Search for the cell housing the specified text and yield its (x, y) center coordinate. 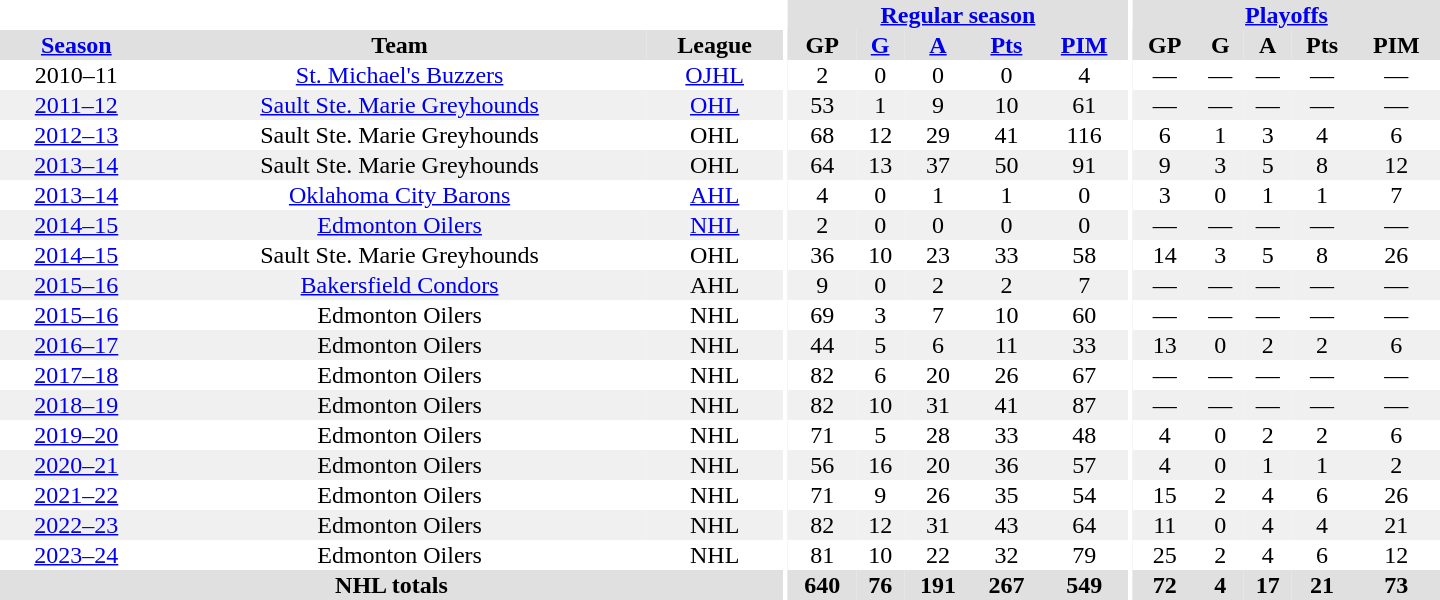
2010–11 (76, 75)
17 (1268, 585)
81 (822, 555)
87 (1084, 405)
Playoffs (1286, 15)
53 (822, 105)
54 (1084, 495)
79 (1084, 555)
61 (1084, 105)
640 (822, 585)
16 (880, 465)
2020–21 (76, 465)
2018–19 (76, 405)
2019–20 (76, 435)
91 (1084, 165)
Bakersfield Condors (400, 285)
2022–23 (76, 525)
2012–13 (76, 135)
68 (822, 135)
15 (1165, 495)
29 (938, 135)
28 (938, 435)
22 (938, 555)
Season (76, 45)
267 (1006, 585)
50 (1006, 165)
14 (1165, 255)
191 (938, 585)
2021–22 (76, 495)
44 (822, 345)
60 (1084, 315)
73 (1396, 585)
57 (1084, 465)
72 (1165, 585)
Team (400, 45)
76 (880, 585)
2011–12 (76, 105)
OJHL (715, 75)
43 (1006, 525)
2016–17 (76, 345)
37 (938, 165)
2023–24 (76, 555)
25 (1165, 555)
Oklahoma City Barons (400, 195)
69 (822, 315)
67 (1084, 375)
League (715, 45)
32 (1006, 555)
35 (1006, 495)
NHL totals (392, 585)
56 (822, 465)
Regular season (958, 15)
116 (1084, 135)
2017–18 (76, 375)
549 (1084, 585)
23 (938, 255)
St. Michael's Buzzers (400, 75)
48 (1084, 435)
58 (1084, 255)
